Return [X, Y] of the center of cell containing provided text 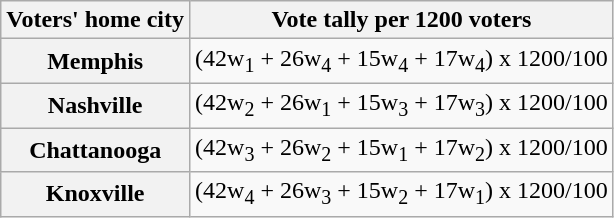
Nashville [96, 105]
(42w4 + 26w3 + 15w2 + 17w1) x 1200/100 [402, 194]
(42w2 + 26w1 + 15w3 + 17w3) x 1200/100 [402, 105]
(42w1 + 26w4 + 15w4 + 17w4) x 1200/100 [402, 61]
Memphis [96, 61]
Chattanooga [96, 150]
Knoxville [96, 194]
(42w3 + 26w2 + 15w1 + 17w2) x 1200/100 [402, 150]
Vote tally per 1200 voters [402, 20]
Voters' home city [96, 20]
